Scan for the cell matching the given text and deliver its (x, y) coordinate at center. 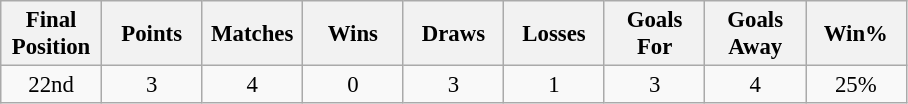
0 (354, 85)
25% (856, 85)
Matches (252, 34)
Final Position (52, 34)
Goals For (654, 34)
Losses (554, 34)
22nd (52, 85)
Points (152, 34)
1 (554, 85)
Goals Away (756, 34)
Win% (856, 34)
Draws (454, 34)
Wins (354, 34)
